Return the (x, y) coordinate for the center point of the cell that contains the specified text.  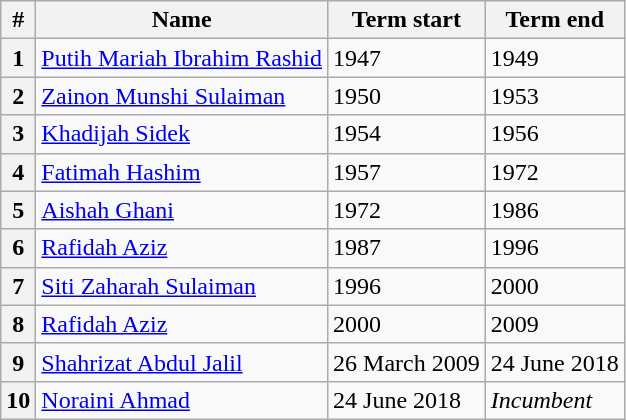
1986 (554, 210)
Term start (407, 20)
2 (18, 96)
9 (18, 362)
Shahrizat Abdul Jalil (182, 362)
Siti Zaharah Sulaiman (182, 286)
Khadijah Sidek (182, 134)
1956 (554, 134)
1949 (554, 58)
1947 (407, 58)
1957 (407, 172)
1954 (407, 134)
Noraini Ahmad (182, 400)
4 (18, 172)
Name (182, 20)
3 (18, 134)
2009 (554, 324)
Putih Mariah Ibrahim Rashid (182, 58)
26 March 2009 (407, 362)
Zainon Munshi Sulaiman (182, 96)
1953 (554, 96)
10 (18, 400)
8 (18, 324)
Incumbent (554, 400)
7 (18, 286)
Aishah Ghani (182, 210)
Term end (554, 20)
# (18, 20)
5 (18, 210)
1950 (407, 96)
6 (18, 248)
Fatimah Hashim (182, 172)
1 (18, 58)
1987 (407, 248)
